Determine the (X, Y) coordinate at the center of the cell enclosing the given text.  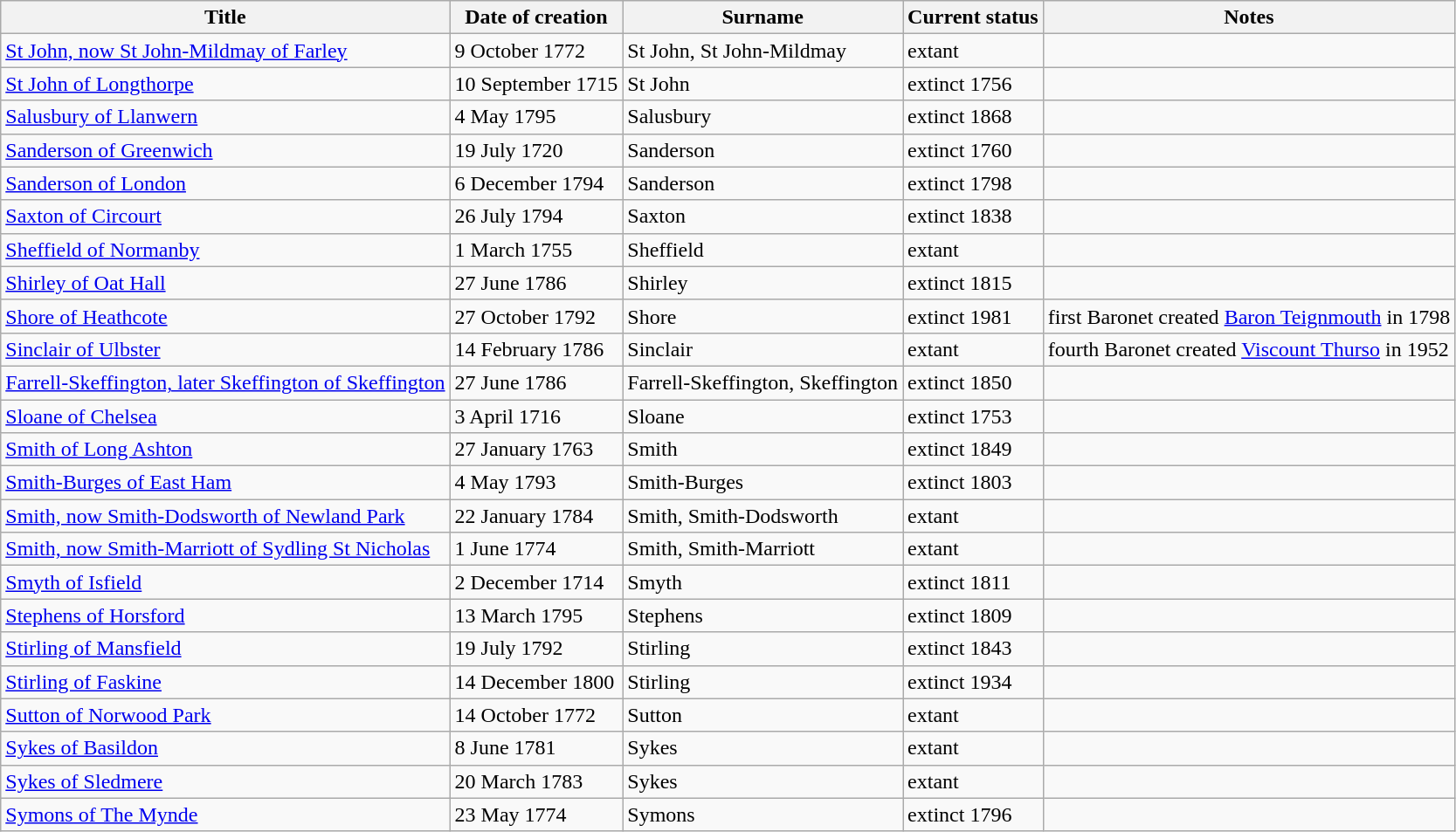
extinct 1838 (973, 217)
19 July 1720 (536, 150)
Smyth (763, 582)
extinct 1809 (973, 615)
14 December 1800 (536, 682)
6 December 1794 (536, 183)
Shirley of Oat Hall (225, 283)
St John of Longthorpe (225, 84)
Symons (763, 815)
St John, now St John-Mildmay of Farley (225, 51)
Sinclair (763, 349)
Sinclair of Ulbster (225, 349)
Salusbury (763, 117)
Smith (763, 450)
4 May 1793 (536, 483)
14 October 1772 (536, 715)
Current status (973, 17)
Sloane (763, 416)
Sanderson of Greenwich (225, 150)
Stirling of Faskine (225, 682)
2 December 1714 (536, 582)
Stephens of Horsford (225, 615)
Stephens (763, 615)
Smith, Smith-Dodsworth (763, 516)
extinct 1815 (973, 283)
St John (763, 84)
Smith, now Smith-Dodsworth of Newland Park (225, 516)
extinct 1811 (973, 582)
8 June 1781 (536, 748)
Smith, Smith-Marriott (763, 549)
Date of creation (536, 17)
3 April 1716 (536, 416)
Smith, now Smith-Marriott of Sydling St Nicholas (225, 549)
St John, St John-Mildmay (763, 51)
13 March 1795 (536, 615)
19 July 1792 (536, 649)
Sutton of Norwood Park (225, 715)
Surname (763, 17)
Smith-Burges (763, 483)
Sykes of Sledmere (225, 781)
Salusbury of Llanwern (225, 117)
1 March 1755 (536, 250)
extinct 1849 (973, 450)
Smith-Burges of East Ham (225, 483)
Shore (763, 316)
Sanderson of London (225, 183)
Farrell-Skeffington, later Skeffington of Skeffington (225, 382)
Stirling of Mansfield (225, 649)
10 September 1715 (536, 84)
23 May 1774 (536, 815)
extinct 1850 (973, 382)
extinct 1760 (973, 150)
fourth Baronet created Viscount Thurso in 1952 (1249, 349)
Farrell-Skeffington, Skeffington (763, 382)
1 June 1774 (536, 549)
Saxton (763, 217)
Saxton of Circourt (225, 217)
extinct 1843 (973, 649)
extinct 1868 (973, 117)
Sheffield (763, 250)
extinct 1796 (973, 815)
27 January 1763 (536, 450)
extinct 1981 (973, 316)
Title (225, 17)
Smyth of Isfield (225, 582)
extinct 1934 (973, 682)
Sutton (763, 715)
26 July 1794 (536, 217)
first Baronet created Baron Teignmouth in 1798 (1249, 316)
Symons of The Mynde (225, 815)
Sykes of Basildon (225, 748)
9 October 1772 (536, 51)
extinct 1756 (973, 84)
extinct 1803 (973, 483)
Notes (1249, 17)
extinct 1753 (973, 416)
4 May 1795 (536, 117)
Smith of Long Ashton (225, 450)
20 March 1783 (536, 781)
14 February 1786 (536, 349)
Shirley (763, 283)
22 January 1784 (536, 516)
Shore of Heathcote (225, 316)
Sheffield of Normanby (225, 250)
Sloane of Chelsea (225, 416)
27 October 1792 (536, 316)
extinct 1798 (973, 183)
